Return [X, Y] of the center of cell containing provided text 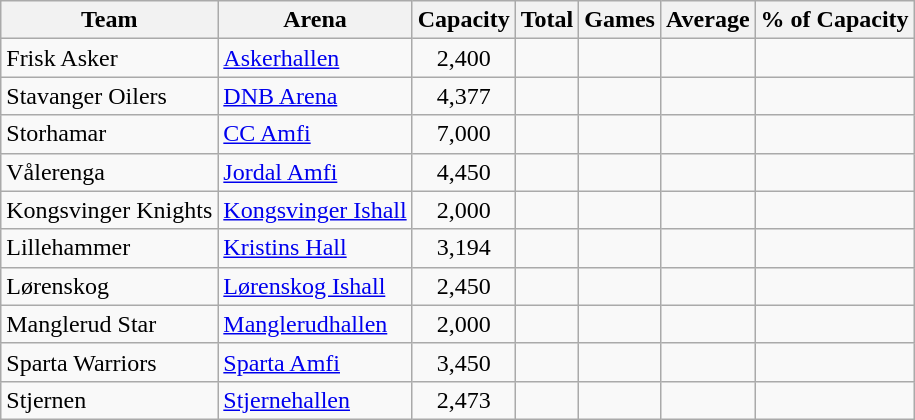
Games [620, 20]
CC Amfi [315, 134]
Kongsvinger Knights [110, 210]
Sparta Amfi [315, 362]
Storhamar [110, 134]
Capacity [464, 20]
Sparta Warriors [110, 362]
Stjernehallen [315, 400]
Average [708, 20]
2,473 [464, 400]
Manglerud Star [110, 324]
DNB Arena [315, 96]
Manglerudhallen [315, 324]
3,194 [464, 248]
Kristins Hall [315, 248]
Vålerenga [110, 172]
Kongsvinger Ishall [315, 210]
Jordal Amfi [315, 172]
2,450 [464, 286]
Askerhallen [315, 58]
Stavanger Oilers [110, 96]
% of Capacity [834, 20]
Team [110, 20]
Lørenskog [110, 286]
Total [547, 20]
4,450 [464, 172]
7,000 [464, 134]
Lillehammer [110, 248]
Frisk Asker [110, 58]
Lørenskog Ishall [315, 286]
2,400 [464, 58]
4,377 [464, 96]
Stjernen [110, 400]
Arena [315, 20]
3,450 [464, 362]
